Find where the given text appears and provide that cell's center as (X, Y) coordinate. 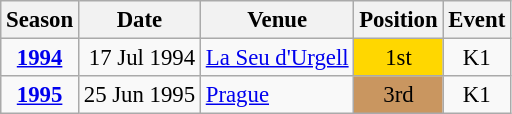
Date (139, 20)
Season (40, 20)
25 Jun 1995 (139, 95)
Event (477, 20)
1st (398, 58)
Prague (276, 95)
La Seu d'Urgell (276, 58)
17 Jul 1994 (139, 58)
Position (398, 20)
1995 (40, 95)
3rd (398, 95)
1994 (40, 58)
Venue (276, 20)
